For the text-containing cell, return its midpoint in (x, y) coordinate format. 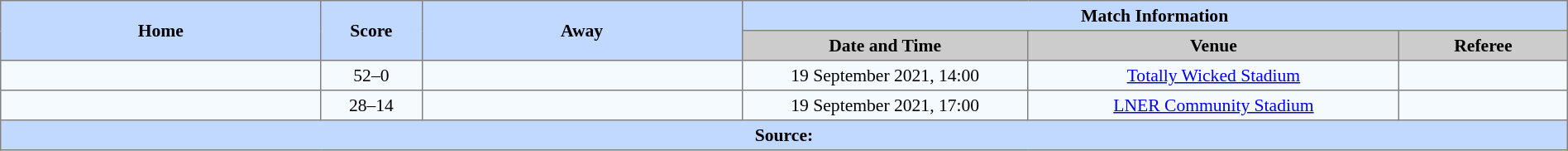
28–14 (371, 105)
19 September 2021, 17:00 (885, 105)
Source: (784, 135)
Match Information (1154, 16)
19 September 2021, 14:00 (885, 75)
Away (582, 31)
Score (371, 31)
Date and Time (885, 46)
Venue (1213, 46)
Home (160, 31)
Totally Wicked Stadium (1213, 75)
LNER Community Stadium (1213, 105)
Referee (1483, 46)
52–0 (371, 75)
